Scan for the cell matching the given text and deliver its [X, Y] coordinate at center. 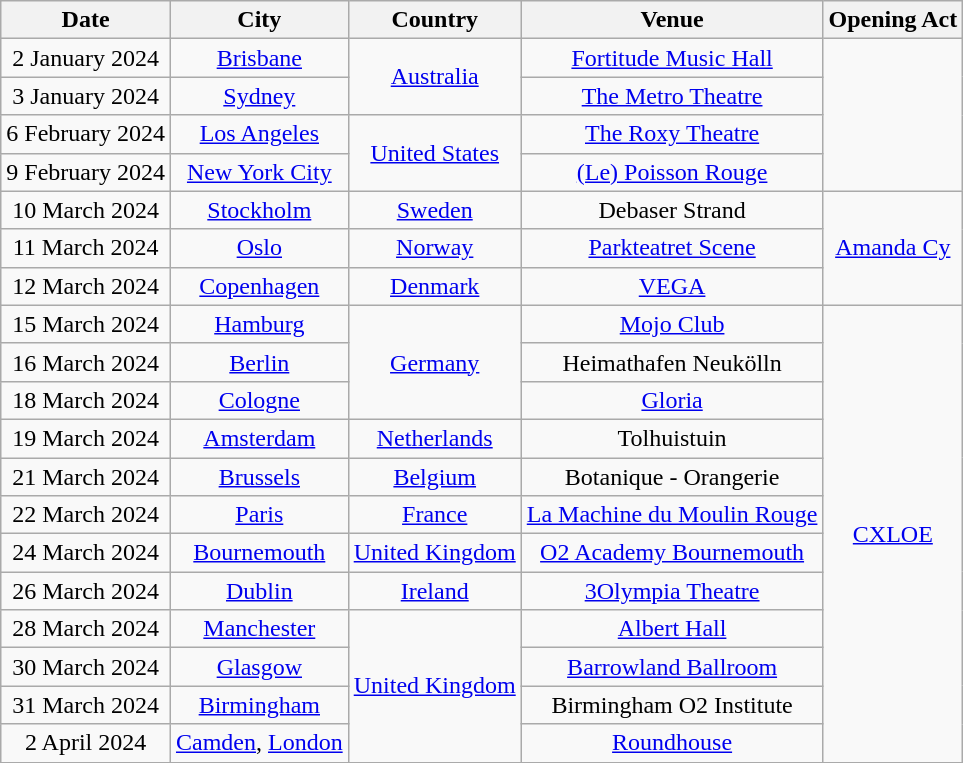
New York City [259, 172]
3Olympia Theatre [672, 591]
9 February 2024 [86, 172]
Glasgow [259, 667]
Denmark [434, 286]
24 March 2024 [86, 553]
Sydney [259, 96]
Sweden [434, 210]
Belgium [434, 477]
Brisbane [259, 58]
31 March 2024 [86, 705]
Los Angeles [259, 134]
Paris [259, 515]
Netherlands [434, 438]
Gloria [672, 400]
Amanda Cy [893, 248]
15 March 2024 [86, 324]
Manchester [259, 629]
Date [86, 20]
Birmingham O2 Institute [672, 705]
Hamburg [259, 324]
Australia [434, 77]
Opening Act [893, 20]
6 February 2024 [86, 134]
28 March 2024 [86, 629]
United States [434, 153]
Parkteatret Scene [672, 248]
CXLOE [893, 534]
16 March 2024 [86, 362]
France [434, 515]
Ireland [434, 591]
Cologne [259, 400]
26 March 2024 [86, 591]
3 January 2024 [86, 96]
VEGA [672, 286]
Stockholm [259, 210]
Amsterdam [259, 438]
2 January 2024 [86, 58]
The Metro Theatre [672, 96]
Oslo [259, 248]
Germany [434, 362]
Country [434, 20]
City [259, 20]
Roundhouse [672, 743]
Bournemouth [259, 553]
18 March 2024 [86, 400]
Barrowland Ballroom [672, 667]
Birmingham [259, 705]
Venue [672, 20]
Tolhuistuin [672, 438]
19 March 2024 [86, 438]
10 March 2024 [86, 210]
Debaser Strand [672, 210]
Copenhagen [259, 286]
Fortitude Music Hall [672, 58]
O2 Academy Bournemouth [672, 553]
Botanique - Orangerie [672, 477]
Berlin [259, 362]
21 March 2024 [86, 477]
11 March 2024 [86, 248]
La Machine du Moulin Rouge [672, 515]
30 March 2024 [86, 667]
Norway [434, 248]
22 March 2024 [86, 515]
Heimathafen Neukölln [672, 362]
12 March 2024 [86, 286]
Camden, London [259, 743]
2 April 2024 [86, 743]
(Le) Poisson Rouge [672, 172]
Brussels [259, 477]
Dublin [259, 591]
Albert Hall [672, 629]
Mojo Club [672, 324]
The Roxy Theatre [672, 134]
